From the cell containing the given text, extract its center point as [X, Y] coordinate. 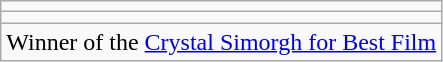
Winner of the Crystal Simorgh for Best Film [222, 42]
